Provide the (X, Y) coordinate of the cell's center where the given text is located.  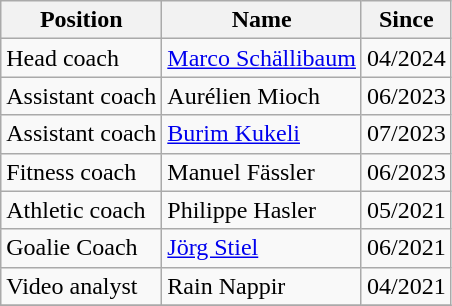
04/2024 (406, 58)
Name (262, 20)
Video analyst (82, 286)
04/2021 (406, 286)
Jörg Stiel (262, 248)
Marco Schällibaum (262, 58)
Position (82, 20)
Fitness coach (82, 172)
Manuel Fässler (262, 172)
07/2023 (406, 134)
Head coach (82, 58)
Since (406, 20)
Goalie Coach (82, 248)
Athletic coach (82, 210)
Rain Nappir (262, 286)
06/2021 (406, 248)
05/2021 (406, 210)
Philippe Hasler (262, 210)
Burim Kukeli (262, 134)
Aurélien Mioch (262, 96)
